Extract the (X, Y) coordinate from the center of the cell holding the provided text.  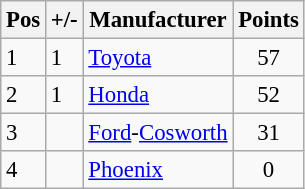
Points (268, 20)
Phoenix (158, 170)
3 (24, 133)
Toyota (158, 58)
+/- (65, 20)
57 (268, 58)
2 (24, 95)
31 (268, 133)
0 (268, 170)
Honda (158, 95)
52 (268, 95)
Ford-Cosworth (158, 133)
Pos (24, 20)
Manufacturer (158, 20)
4 (24, 170)
